Identify which cell holds the provided text, then report its (x, y) central coordinate. 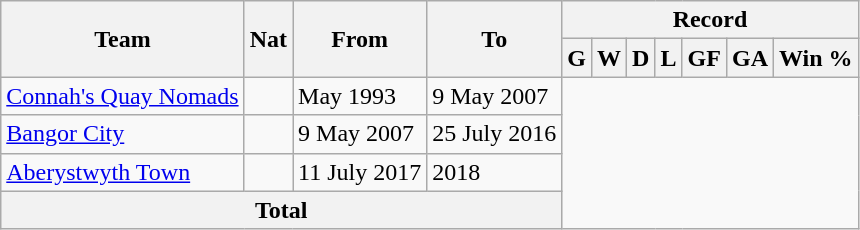
May 1993 (360, 96)
To (494, 39)
Nat (268, 39)
2018 (494, 172)
GA (750, 58)
From (360, 39)
11 July 2017 (360, 172)
Bangor City (122, 134)
GF (704, 58)
25 July 2016 (494, 134)
Aberystwyth Town (122, 172)
L (668, 58)
Team (122, 39)
D (641, 58)
Win % (816, 58)
G (577, 58)
W (610, 58)
Record (710, 20)
Total (282, 210)
Connah's Quay Nomads (122, 96)
